From the cell containing the given text, extract its center point as [x, y] coordinate. 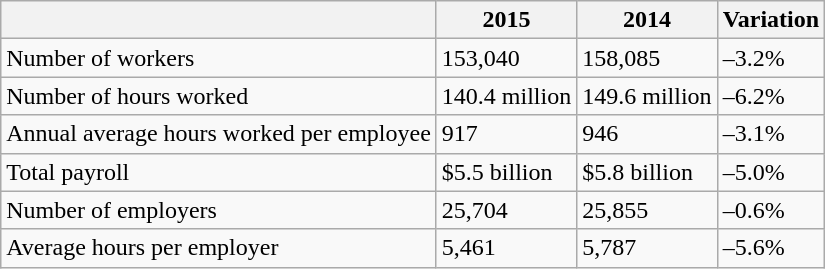
Total payroll [219, 172]
917 [506, 134]
2015 [506, 20]
153,040 [506, 58]
$5.5 billion [506, 172]
–6.2% [771, 96]
25,704 [506, 210]
140.4 million [506, 96]
–3.1% [771, 134]
$5.8 billion [647, 172]
Average hours per employer [219, 248]
–3.2% [771, 58]
Number of hours worked [219, 96]
Number of employers [219, 210]
Number of workers [219, 58]
25,855 [647, 210]
158,085 [647, 58]
–5.6% [771, 248]
–5.0% [771, 172]
5,461 [506, 248]
946 [647, 134]
149.6 million [647, 96]
5,787 [647, 248]
2014 [647, 20]
Annual average hours worked per employee [219, 134]
Variation [771, 20]
–0.6% [771, 210]
